Pinpoint the cell where the given text exists, returning its (x, y) midpoint coordinate. 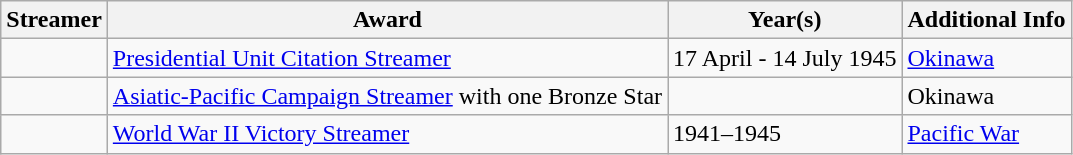
Streamer (54, 20)
1941–1945 (785, 134)
Year(s) (785, 20)
17 April - 14 July 1945 (785, 58)
World War II Victory Streamer (387, 134)
Presidential Unit Citation Streamer (387, 58)
Asiatic-Pacific Campaign Streamer with one Bronze Star (387, 96)
Additional Info (986, 20)
Award (387, 20)
Pacific War (986, 134)
